Output the (x, y) coordinate of the center of the cell containing the given text.  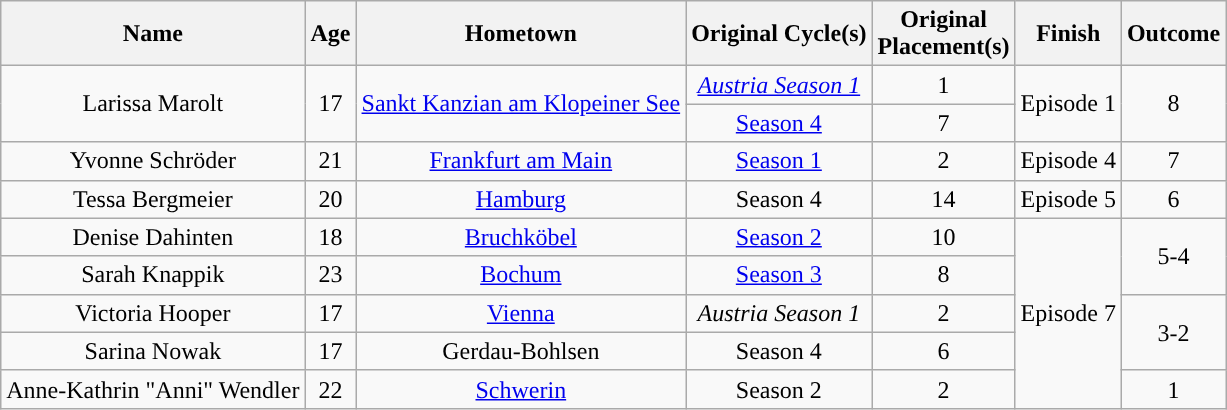
Victoria Hooper (153, 313)
22 (330, 389)
23 (330, 275)
10 (944, 237)
Sarah Knappik (153, 275)
Hometown (521, 34)
OriginalPlacement(s) (944, 34)
Outcome (1173, 34)
Episode 1 (1068, 104)
5-4 (1173, 256)
Denise Dahinten (153, 237)
Finish (1068, 34)
Vienna (521, 313)
18 (330, 237)
21 (330, 161)
3-2 (1173, 332)
Age (330, 34)
14 (944, 199)
Hamburg (521, 199)
Anne-Kathrin "Anni" Wendler (153, 389)
Season 3 (779, 275)
Yvonne Schröder (153, 161)
Bochum (521, 275)
Sarina Nowak (153, 351)
Sankt Kanzian am Klopeiner See (521, 104)
Tessa Bergmeier (153, 199)
Bruchköbel (521, 237)
Season 1 (779, 161)
Gerdau-Bohlsen (521, 351)
Frankfurt am Main (521, 161)
Schwerin (521, 389)
Episode 7 (1068, 313)
Larissa Marolt (153, 104)
20 (330, 199)
Episode 4 (1068, 161)
Name (153, 34)
Episode 5 (1068, 199)
Original Cycle(s) (779, 34)
